For the text-containing cell, return its midpoint in [x, y] coordinate format. 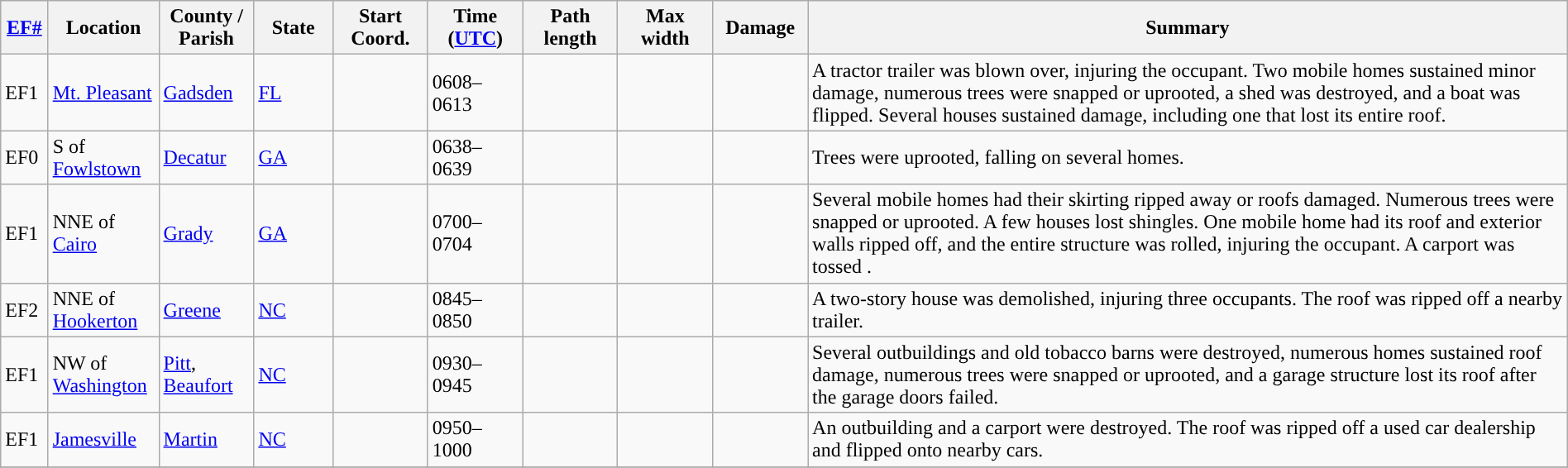
NW of Washington [103, 375]
EF2 [25, 309]
0700–0704 [475, 233]
Jamesville [103, 440]
Path length [571, 28]
Martin [207, 440]
Pitt, Beaufort [207, 375]
Trees were uprooted, falling on several homes. [1188, 157]
Greene [207, 309]
0608–0613 [475, 93]
Start Coord. [380, 28]
A two-story house was demolished, injuring three occupants. The roof was ripped off a nearby trailer. [1188, 309]
Max width [665, 28]
EF0 [25, 157]
0638–0639 [475, 157]
State [294, 28]
Damage [761, 28]
NNE of Hookerton [103, 309]
0845–0850 [475, 309]
Location [103, 28]
FL [294, 93]
S of Fowlstown [103, 157]
0950–1000 [475, 440]
Decatur [207, 157]
Time (UTC) [475, 28]
An outbuilding and a carport were destroyed. The roof was ripped off a used car dealership and flipped onto nearby cars. [1188, 440]
Mt. Pleasant [103, 93]
NNE of Cairo [103, 233]
Gadsden [207, 93]
Grady [207, 233]
EF# [25, 28]
County / Parish [207, 28]
Summary [1188, 28]
0930–0945 [475, 375]
